Identify which cell holds the provided text, then report its (X, Y) central coordinate. 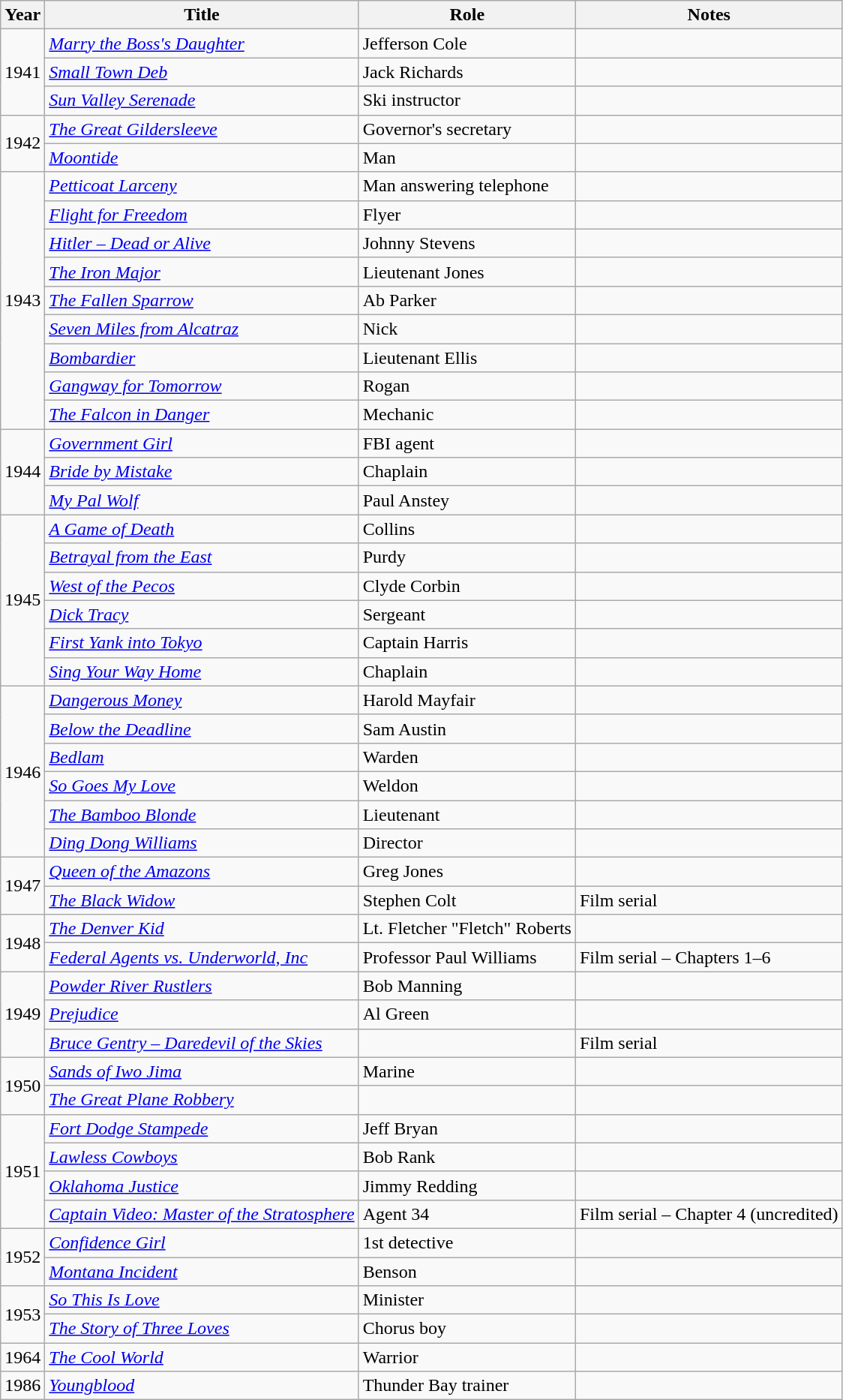
Stephen Colt (466, 900)
Bruce Gentry – Daredevil of the Skies (202, 1043)
Moontide (202, 158)
The Great Plane Robbery (202, 1100)
The Great Gildersleeve (202, 129)
1947 (22, 886)
Harold Mayfair (466, 700)
The Cool World (202, 1357)
Sing Your Way Home (202, 671)
Sam Austin (466, 729)
Petticoat Larceny (202, 186)
Lawless Cowboys (202, 1157)
Director (466, 843)
The Black Widow (202, 900)
Film serial – Chapters 1–6 (709, 957)
Bedlam (202, 757)
Chorus boy (466, 1329)
1st detective (466, 1242)
Lieutenant Jones (466, 272)
Greg Jones (466, 872)
Bride by Mistake (202, 472)
Captain Harris (466, 643)
Jimmy Redding (466, 1185)
Benson (466, 1272)
Below the Deadline (202, 729)
1943 (22, 300)
1950 (22, 1086)
Jefferson Cole (466, 44)
Marry the Boss's Daughter (202, 44)
Bombardier (202, 358)
1945 (22, 600)
Title (202, 15)
Jack Richards (466, 72)
Bob Manning (466, 986)
Gangway for Tomorrow (202, 386)
Bob Rank (466, 1157)
1952 (22, 1257)
Weldon (466, 786)
Oklahoma Justice (202, 1185)
The Bamboo Blonde (202, 814)
The Denver Kid (202, 929)
1944 (22, 472)
Federal Agents vs. Underworld, Inc (202, 957)
Small Town Deb (202, 72)
Montana Incident (202, 1272)
1986 (22, 1386)
1964 (22, 1357)
Warrior (466, 1357)
Confidence Girl (202, 1242)
Collins (466, 529)
Jeff Bryan (466, 1128)
Rogan (466, 386)
Sun Valley Serenade (202, 101)
1941 (22, 72)
Lt. Fletcher "Fletch" Roberts (466, 929)
Dangerous Money (202, 700)
Betrayal from the East (202, 557)
Minister (466, 1300)
Year (22, 15)
1949 (22, 1014)
Ab Parker (466, 300)
Clyde Corbin (466, 586)
The Story of Three Loves (202, 1329)
Lieutenant Ellis (466, 358)
Man (466, 158)
Lieutenant (466, 814)
Nick (466, 329)
Powder River Rustlers (202, 986)
Government Girl (202, 443)
1953 (22, 1314)
Governor's secretary (466, 129)
Sergeant (466, 614)
Film serial – Chapter 4 (uncredited) (709, 1214)
Marine (466, 1071)
So This Is Love (202, 1300)
Captain Video: Master of the Stratosphere (202, 1214)
1948 (22, 943)
So Goes My Love (202, 786)
Ding Dong Williams (202, 843)
Purdy (466, 557)
Professor Paul Williams (466, 957)
Queen of the Amazons (202, 872)
Dick Tracy (202, 614)
Paul Anstey (466, 500)
Seven Miles from Alcatraz (202, 329)
Ski instructor (466, 101)
1942 (22, 143)
Mechanic (466, 415)
Agent 34 (466, 1214)
1946 (22, 771)
Hitler – Dead or Alive (202, 243)
Prejudice (202, 1014)
Thunder Bay trainer (466, 1386)
My Pal Wolf (202, 500)
West of the Pecos (202, 586)
Sands of Iwo Jima (202, 1071)
1951 (22, 1171)
Notes (709, 15)
Role (466, 15)
First Yank into Tokyo (202, 643)
Warden (466, 757)
A Game of Death (202, 529)
FBI agent (466, 443)
Johnny Stevens (466, 243)
The Falcon in Danger (202, 415)
The Fallen Sparrow (202, 300)
Fort Dodge Stampede (202, 1128)
The Iron Major (202, 272)
Al Green (466, 1014)
Flight for Freedom (202, 215)
Man answering telephone (466, 186)
Youngblood (202, 1386)
Flyer (466, 215)
